Return [X, Y] of the center of cell containing provided text 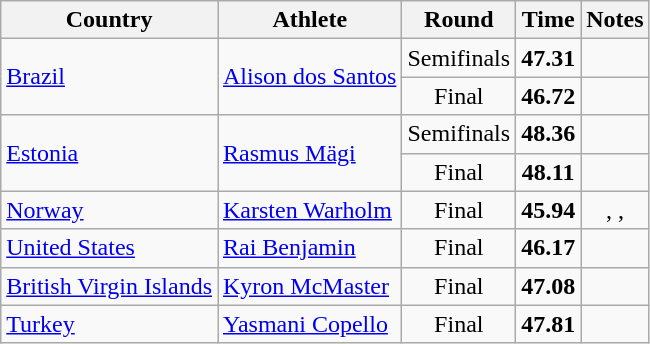
Brazil [110, 77]
Karsten Warholm [310, 210]
Estonia [110, 153]
British Virgin Islands [110, 286]
Rai Benjamin [310, 248]
United States [110, 248]
, , [615, 210]
47.81 [548, 324]
Alison dos Santos [310, 77]
Rasmus Mägi [310, 153]
48.11 [548, 172]
Turkey [110, 324]
46.17 [548, 248]
48.36 [548, 134]
46.72 [548, 96]
45.94 [548, 210]
Yasmani Copello [310, 324]
Notes [615, 20]
Athlete [310, 20]
Country [110, 20]
Round [459, 20]
Kyron McMaster [310, 286]
47.08 [548, 286]
Norway [110, 210]
47.31 [548, 58]
Time [548, 20]
